Extract the (X, Y) coordinate from the center of the cell holding the provided text.  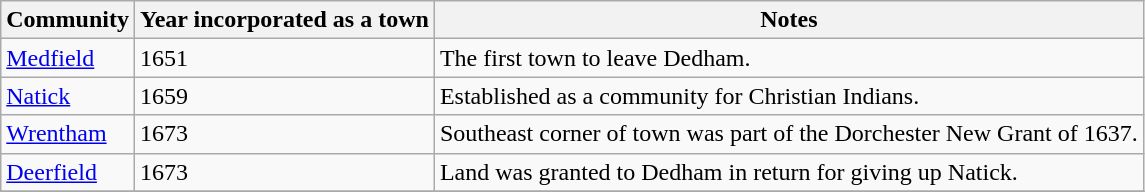
Notes (788, 20)
Medfield (68, 58)
Community (68, 20)
Year incorporated as a town (284, 20)
Southeast corner of town was part of the Dorchester New Grant of 1637. (788, 134)
Deerfield (68, 172)
Natick (68, 96)
1651 (284, 58)
Land was granted to Dedham in return for giving up Natick. (788, 172)
Established as a community for Christian Indians. (788, 96)
The first town to leave Dedham. (788, 58)
1659 (284, 96)
Wrentham (68, 134)
